Locate the cell with the specified text and output its (x, y) center coordinate. 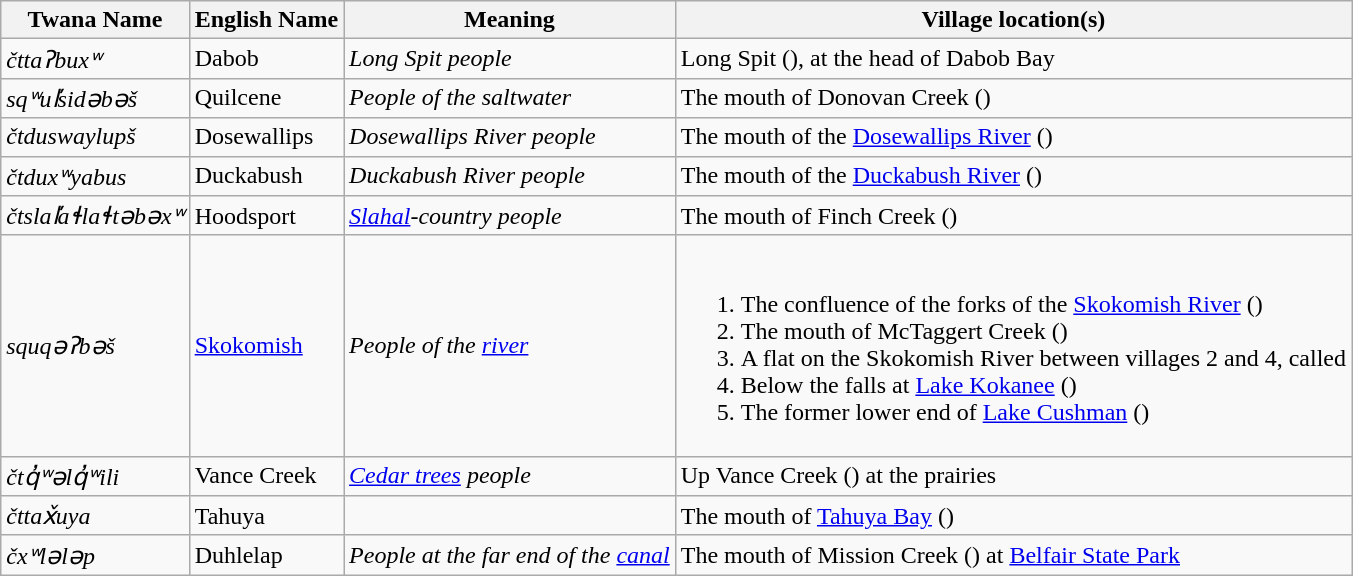
Long Spit people (510, 59)
Duckabush River people (510, 176)
čtslal̕aɬlaɬtəbəxʷ (95, 216)
čtduswaylupš (95, 137)
Village location(s) (1013, 20)
squqəʔbəš (95, 346)
Duckabush (266, 176)
The mouth of the Dosewallips River () (1013, 137)
Slahal-country people (510, 216)
The mouth of Donovan Creek () (1013, 98)
čttaʔbuxʷ (95, 59)
Dabob (266, 59)
English Name (266, 20)
čtq̓ʷəlq̓ʷili (95, 476)
The mouth of Mission Creek () at Belfair State Park (1013, 555)
čtduxʷyabus (95, 176)
People of the saltwater (510, 98)
Duhlelap (266, 555)
čttax̌uya (95, 516)
Long Spit (), at the head of Dabob Bay (1013, 59)
Dosewallips River people (510, 137)
Hoodsport (266, 216)
Up Vance Creek () at the prairies (1013, 476)
Tahuya (266, 516)
čxʷlələp (95, 555)
sqʷul̕sidəbəš (95, 98)
People of the river (510, 346)
Twana Name (95, 20)
The mouth of Finch Creek () (1013, 216)
People at the far end of the canal (510, 555)
Meaning (510, 20)
Quilcene (266, 98)
Dosewallips (266, 137)
The mouth of the Duckabush River () (1013, 176)
Skokomish (266, 346)
The mouth of Tahuya Bay () (1013, 516)
Vance Creek (266, 476)
Cedar trees people (510, 476)
